Locate the cell with the specified text and output its [x, y] center coordinate. 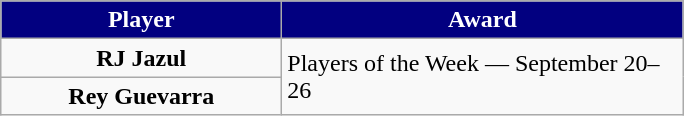
Rey Guevarra [142, 96]
Player [142, 20]
Award [482, 20]
RJ Jazul [142, 58]
Players of the Week — September 20–26 [482, 77]
